Scan for the cell matching the given text and deliver its [x, y] coordinate at center. 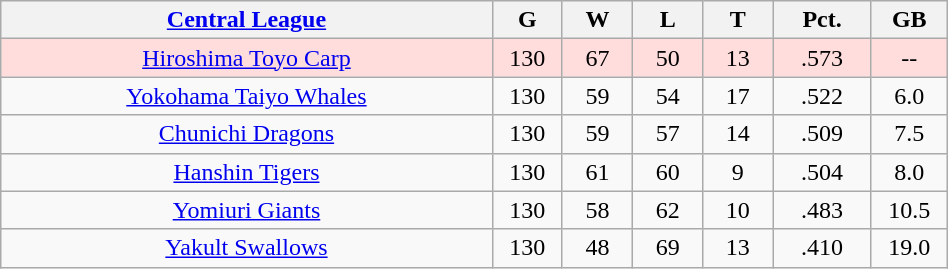
14 [738, 134]
Chunichi Dragons [246, 134]
Yakult Swallows [246, 248]
58 [597, 210]
.573 [822, 58]
54 [668, 96]
60 [668, 172]
Hanshin Tigers [246, 172]
57 [668, 134]
Hiroshima Toyo Carp [246, 58]
8.0 [909, 172]
7.5 [909, 134]
.483 [822, 210]
-- [909, 58]
9 [738, 172]
17 [738, 96]
.522 [822, 96]
48 [597, 248]
61 [597, 172]
Pct. [822, 20]
W [597, 20]
.410 [822, 248]
L [668, 20]
19.0 [909, 248]
62 [668, 210]
10 [738, 210]
GB [909, 20]
Yokohama Taiyo Whales [246, 96]
6.0 [909, 96]
10.5 [909, 210]
67 [597, 58]
.504 [822, 172]
T [738, 20]
Central League [246, 20]
69 [668, 248]
50 [668, 58]
Yomiuri Giants [246, 210]
G [527, 20]
.509 [822, 134]
